Output the (x, y) coordinate of the center of the cell containing the given text.  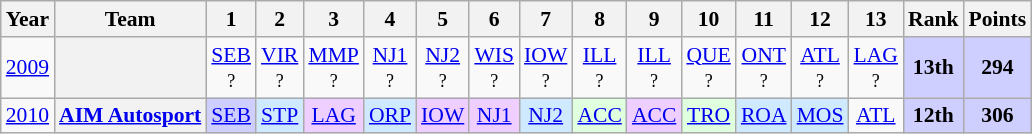
MOS (820, 116)
TRO (708, 116)
VIR? (280, 68)
SEB? (231, 68)
10 (708, 19)
13 (876, 19)
294 (998, 68)
ATL? (820, 68)
IOW (442, 116)
7 (546, 19)
NJ1? (390, 68)
2 (280, 19)
Team (130, 19)
ATL (876, 116)
5 (442, 19)
9 (654, 19)
QUE? (708, 68)
AIM Autosport (130, 116)
Year (28, 19)
8 (600, 19)
ROA (764, 116)
SEB (231, 116)
13th (934, 68)
12 (820, 19)
MMP? (334, 68)
ONT? (764, 68)
WIS? (494, 68)
11 (764, 19)
306 (998, 116)
NJ1 (494, 116)
IOW? (546, 68)
Rank (934, 19)
2009 (28, 68)
2010 (28, 116)
ORP (390, 116)
6 (494, 19)
LAG? (876, 68)
STP (280, 116)
NJ2 (546, 116)
4 (390, 19)
LAG (334, 116)
1 (231, 19)
12th (934, 116)
NJ2? (442, 68)
Points (998, 19)
3 (334, 19)
